Search for the cell housing the specified text and yield its (x, y) center coordinate. 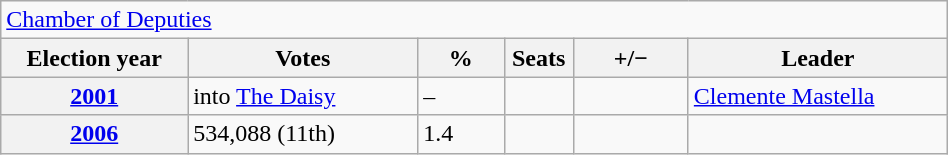
Votes (303, 58)
Chamber of Deputies (474, 20)
– (461, 96)
+/− (630, 58)
% (461, 58)
Seats (538, 58)
Clemente Mastella (818, 96)
534,088 (11th) (303, 134)
1.4 (461, 134)
2001 (94, 96)
into The Daisy (303, 96)
2006 (94, 134)
Leader (818, 58)
Election year (94, 58)
